Scan for the cell matching the given text and deliver its [x, y] coordinate at center. 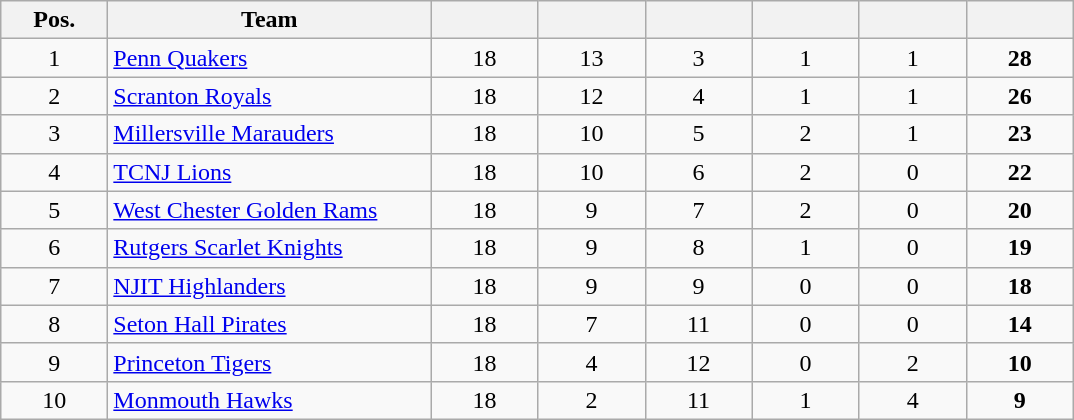
Penn Quakers [270, 58]
Millersville Marauders [270, 134]
TCNJ Lions [270, 172]
14 [1020, 324]
West Chester Golden Rams [270, 210]
Monmouth Hawks [270, 400]
Rutgers Scarlet Knights [270, 248]
19 [1020, 248]
Princeton Tigers [270, 362]
Scranton Royals [270, 96]
13 [592, 58]
23 [1020, 134]
NJIT Highlanders [270, 286]
28 [1020, 58]
Team [270, 20]
22 [1020, 172]
20 [1020, 210]
26 [1020, 96]
Pos. [54, 20]
Seton Hall Pirates [270, 324]
